Extract the [X, Y] coordinate from the center of the cell holding the provided text.  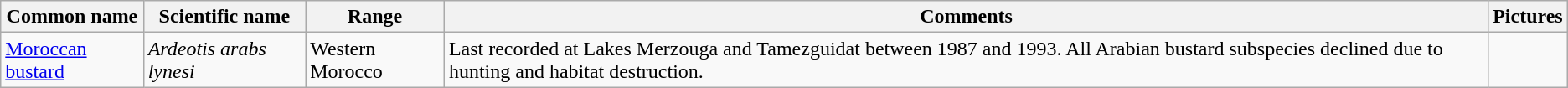
Moroccan bustard [72, 60]
Scientific name [224, 17]
Ardeotis arabs lynesi [224, 60]
Comments [966, 17]
Common name [72, 17]
Western Morocco [375, 60]
Pictures [1528, 17]
Range [375, 17]
